Capture the cell that displays the provided text and extract its (x, y) central coordinate. 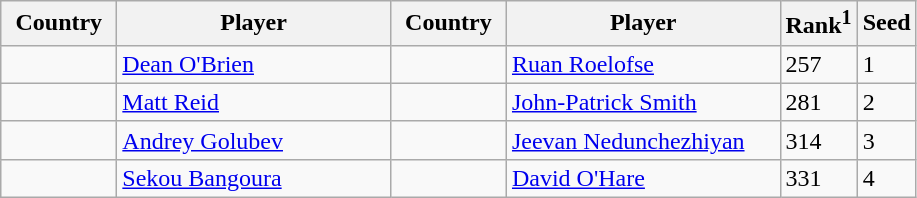
David O'Hare (643, 178)
331 (818, 178)
Dean O'Brien (254, 64)
Seed (886, 24)
1 (886, 64)
257 (818, 64)
Andrey Golubev (254, 140)
Jeevan Nedunchezhiyan (643, 140)
John-Patrick Smith (643, 102)
Matt Reid (254, 102)
3 (886, 140)
2 (886, 102)
Ruan Roelofse (643, 64)
Sekou Bangoura (254, 178)
281 (818, 102)
4 (886, 178)
Rank1 (818, 24)
314 (818, 140)
